Capture the cell that displays the provided text and extract its (x, y) central coordinate. 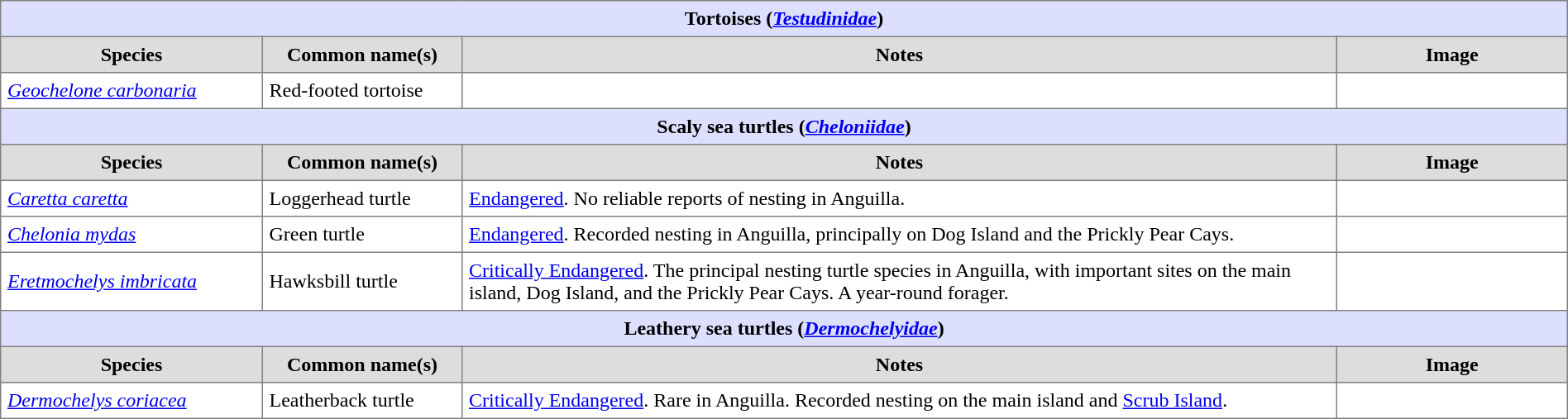
Caretta caretta (131, 198)
Eretmochelys imbricata (131, 281)
Endangered. No reliable reports of nesting in Anguilla. (900, 198)
Tortoises (Testudinidae) (784, 19)
Leatherback turtle (362, 401)
Loggerhead turtle (362, 198)
Leathery sea turtles (Dermochelyidae) (784, 329)
Hawksbill turtle (362, 281)
Green turtle (362, 235)
Scaly sea turtles (Cheloniidae) (784, 126)
Geochelone carbonaria (131, 91)
Endangered. Recorded nesting in Anguilla, principally on Dog Island and the Prickly Pear Cays. (900, 235)
Critically Endangered. Rare in Anguilla. Recorded nesting on the main island and Scrub Island. (900, 401)
Dermochelys coriacea (131, 401)
Red-footed tortoise (362, 91)
Chelonia mydas (131, 235)
